Pinpoint the cell where the given text exists, returning its (x, y) midpoint coordinate. 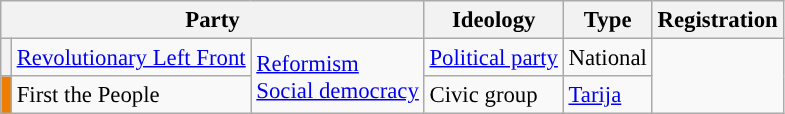
Ideology (494, 20)
Revolutionary Left Front (131, 58)
Registration (718, 20)
Party (212, 20)
Political party (494, 58)
First the People (131, 95)
Civic group (494, 95)
National (608, 58)
Tarija (608, 95)
ReformismSocial democracy (338, 76)
Type (608, 20)
